Return (x, y) of the center of cell containing provided text 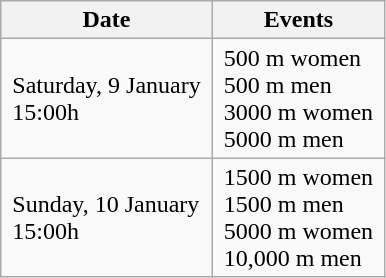
Saturday, 9 January 15:00h (106, 98)
1500 m women 1500 m men 5000 m women 10,000 m men (298, 218)
Sunday, 10 January 15:00h (106, 218)
500 m women 500 m men 3000 m women 5000 m men (298, 98)
Date (106, 20)
Events (298, 20)
